Find where the given text appears and provide that cell's center as [X, Y] coordinate. 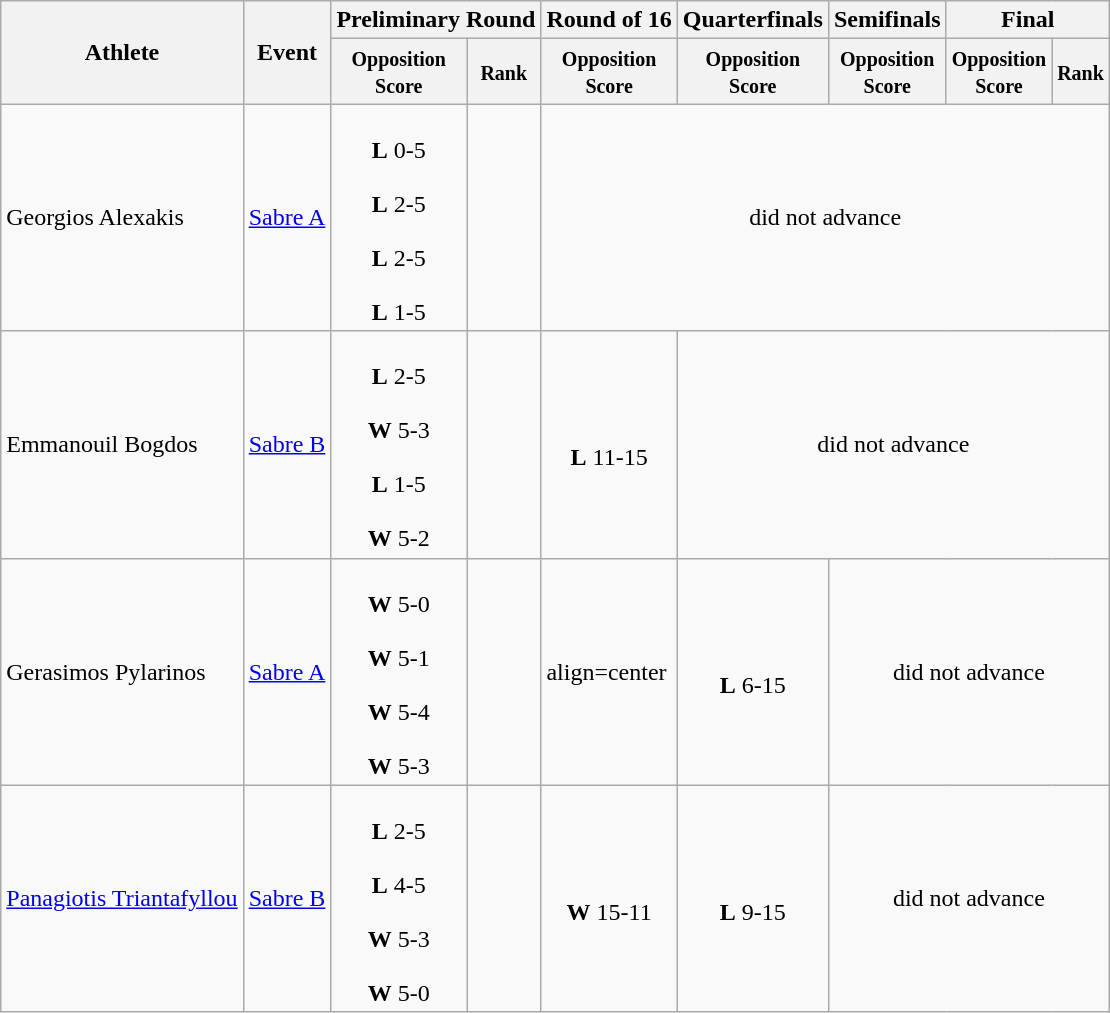
Georgios Alexakis [122, 218]
W 5-0W 5-1W 5-4W 5-3 [399, 672]
L 6-15 [752, 672]
Athlete [122, 52]
Event [287, 52]
Preliminary Round [436, 20]
Final [1028, 20]
Semifinals [887, 20]
W 15-11 [609, 898]
L 2-5W 5-3L 1-5W 5-2 [399, 444]
L 11-15 [609, 444]
Round of 16 [609, 20]
Panagiotis Triantafyllou [122, 898]
align=center [609, 672]
Gerasimos Pylarinos [122, 672]
Quarterfinals [752, 20]
L 9-15 [752, 898]
Emmanouil Bogdos [122, 444]
L 0-5L 2-5L 2-5L 1-5 [399, 218]
L 2-5L 4-5W 5-3W 5-0 [399, 898]
